Identify which cell holds the provided text, then report its (x, y) central coordinate. 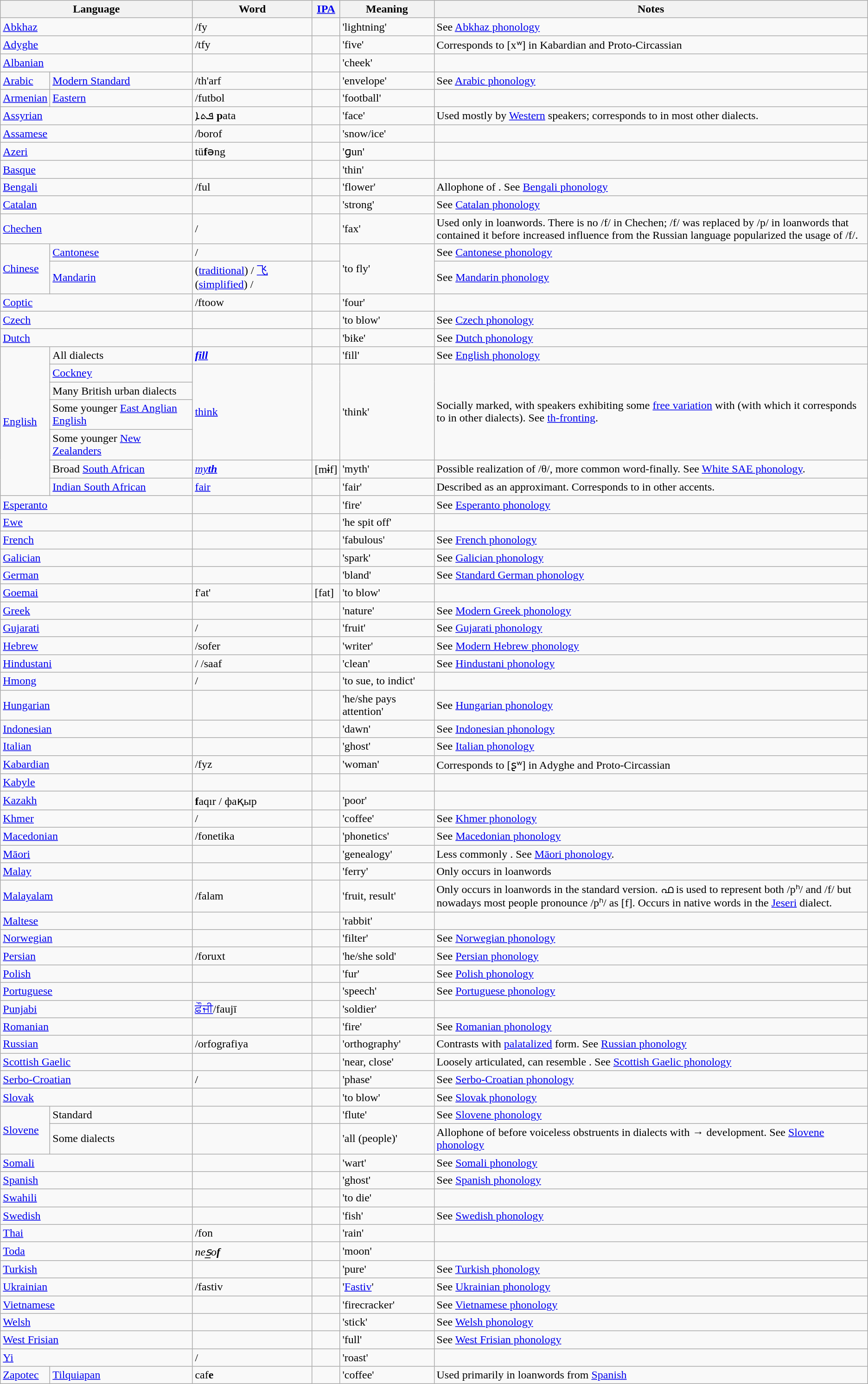
Russian (96, 1044)
Allophone of . See Bengali phonology (651, 187)
/fon (252, 1233)
Greek (96, 611)
'ɡun' (387, 152)
Scottish Gaelic (96, 1062)
Malayalam (96, 896)
/foruxt (252, 956)
'genealogy' (387, 854)
See Modern Hebrew phonology (651, 646)
Welsh (96, 1322)
See Standard German phonology (651, 575)
'cheek' (387, 63)
'think' (387, 412)
/ /saaf (252, 663)
See Polish phonology (651, 974)
Mandarin (121, 278)
Swedish (96, 1216)
Tilquiapan (121, 1375)
'all (people)' (387, 1139)
'writer' (387, 646)
Eastern (121, 98)
'phase' (387, 1079)
'fruit' (387, 628)
/ful (252, 187)
Assamese (96, 134)
/orfografiya (252, 1044)
[mɨf] (326, 469)
Esperanto (96, 504)
See Cantonese phonology (651, 253)
See Turkish phonology (651, 1269)
Loosely articulated, can resemble . See Scottish Gaelic phonology (651, 1062)
/tfy (252, 45)
Slovene (25, 1129)
'flute' (387, 1115)
/falam (252, 896)
Hebrew (96, 646)
'full' (387, 1340)
'strong' (387, 204)
See Modern Greek phonology (651, 611)
'filter' (387, 938)
Arabic (25, 80)
/ftoow (252, 302)
'dawn' (387, 729)
Word (252, 9)
See Ukrainian phonology (651, 1287)
Swahili (96, 1198)
See Hindustani phonology (651, 663)
Galician (96, 558)
'fish' (387, 1216)
'soldier' (387, 1009)
'fruit, result' (387, 896)
Standard (121, 1115)
German (96, 575)
See Portuguese phonology (651, 991)
'fabulous' (387, 540)
Khmer (96, 818)
/sofer (252, 646)
Some younger East Anglian English (121, 415)
Possible realization of /θ/, more common word-finally. See White SAE phonology. (651, 469)
Some dialects (121, 1139)
nes̲of (252, 1251)
Described as an approximant. Corresponds to in other accents. (651, 487)
'poor' (387, 801)
Cockney (121, 373)
Chechen (96, 228)
Macedonian (96, 836)
Cantonese (121, 253)
Used mostly by Western speakers; corresponds to in most other dialects. (651, 116)
Abkhaz (96, 27)
'envelope' (387, 80)
(traditional) / 飞(simplified) / (252, 278)
'snow/ice' (387, 134)
Used primarily in loanwords from Spanish (651, 1375)
think (252, 412)
'thin' (387, 169)
'firecracker' (387, 1304)
Allophone of before voiceless obstruents in dialects with → development. See Slovene phonology (651, 1139)
'wart' (387, 1162)
Kazakh (96, 801)
Somali (96, 1162)
See Romanian phonology (651, 1027)
Czech (96, 320)
myth (252, 469)
Norwegian (96, 938)
'bike' (387, 338)
See Somali phonology (651, 1162)
See Hungarian phonology (651, 705)
See Norwegian phonology (651, 938)
Ukrainian (96, 1287)
/th'arf (252, 80)
All dialects (121, 355)
'fax' (387, 228)
tüfəng (252, 152)
Hindustani (96, 663)
fair (252, 487)
'nature' (387, 611)
Language (96, 9)
'he/she pays attention' (387, 705)
'to sue, to indict' (387, 681)
Yi (96, 1358)
/fyz (252, 765)
Spanish (96, 1180)
Basque (96, 169)
Persian (96, 956)
ਫ਼ੌਜੀ/faujī (252, 1009)
Modern Standard (121, 80)
Kabardian (96, 765)
Corresponds to [ʂʷ] in Adyghe and Proto-Circassian (651, 765)
West Frisian (96, 1340)
'ferry' (387, 872)
Azeri (96, 152)
Adyghe (96, 45)
'fur' (387, 974)
See French phonology (651, 540)
'woman' (387, 765)
Some younger New Zealanders (121, 445)
French (96, 540)
Meaning (387, 9)
Broad South African (121, 469)
Catalan (96, 204)
English (25, 421)
'four' (387, 302)
See Welsh phonology (651, 1322)
Hmong (96, 681)
See West Frisian phonology (651, 1340)
See Dutch phonology (651, 338)
See English phonology (651, 355)
ܦܬܐ pata (252, 116)
'roast' (387, 1358)
'rabbit' (387, 921)
See Mandarin phonology (651, 278)
'to die' (387, 1198)
Kabyle (96, 783)
Goemai (96, 593)
See Catalan phonology (651, 204)
Contrasts with palatalized form. See Russian phonology (651, 1044)
See Czech phonology (651, 320)
'to fly' (387, 269)
See Khmer phonology (651, 818)
See Abkhaz phonology (651, 27)
'he spit off' (387, 522)
/fy (252, 27)
Indian South African (121, 487)
Maltese (96, 921)
See Arabic phonology (651, 80)
Less commonly . See Māori phonology. (651, 854)
Gujarati (96, 628)
See Italian phonology (651, 746)
Bengali (96, 187)
Assyrian (96, 116)
'bland' (387, 575)
Slovak (96, 1097)
IPA (326, 9)
Vietnamese (96, 1304)
See Slovene phonology (651, 1115)
'fill' (387, 355)
'phonetics' (387, 836)
Socially marked, with speakers exhibiting some free variation with (with which it corresponds to in other dialects). See th-fronting. (651, 412)
Hungarian (96, 705)
'near, close' (387, 1062)
Punjabi (96, 1009)
Polish (96, 974)
'face' (387, 116)
See Indonesian phonology (651, 729)
Māori (96, 854)
Italian (96, 746)
Notes (651, 9)
'spark' (387, 558)
See Galician phonology (651, 558)
See Spanish phonology (651, 1180)
See Vietnamese phonology (651, 1304)
'five' (387, 45)
'clean' (387, 663)
cafe (252, 1375)
'moon' (387, 1251)
'flower' (387, 187)
Albanian (96, 63)
f'at' (252, 593)
Serbo-Croatian (96, 1079)
'rain' (387, 1233)
Indonesian (96, 729)
See Serbo-Croatian phonology (651, 1079)
Only occurs in loanwords (651, 872)
See Macedonian phonology (651, 836)
See Persian phonology (651, 956)
/borof (252, 134)
Corresponds to [xʷ] in Kabardian and Proto-Circassian (651, 45)
Dutch (96, 338)
Ewe (96, 522)
Many British urban dialects (121, 391)
See Swedish phonology (651, 1216)
Zapotec (25, 1375)
Coptic (96, 302)
See Gujarati phonology (651, 628)
'fair' (387, 487)
faqır / фақыр (252, 801)
'pure' (387, 1269)
'stick' (387, 1322)
Turkish (96, 1269)
Portuguese (96, 991)
See Esperanto phonology (651, 504)
Thai (96, 1233)
Armenian (25, 98)
Toda (96, 1251)
See Slovak phonology (651, 1097)
/fonetika (252, 836)
fill (252, 355)
/futbol (252, 98)
Chinese (25, 269)
'Fastiv' (387, 1287)
/fastiv (252, 1287)
'football' (387, 98)
Romanian (96, 1027)
'lightning' (387, 27)
[fat] (326, 593)
'orthography' (387, 1044)
Malay (96, 872)
'speech' (387, 991)
'he/she sold' (387, 956)
'myth' (387, 469)
